Extract the (x, y) coordinate from the center of the cell holding the provided text.  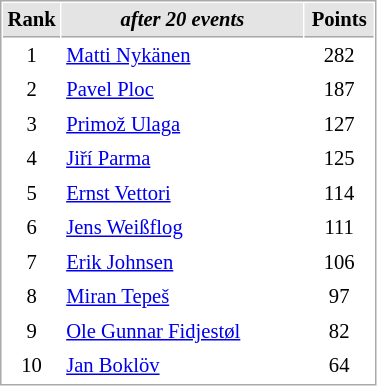
282 (340, 56)
8 (32, 296)
Pavel Ploc (183, 90)
Jiří Parma (183, 158)
9 (32, 332)
114 (340, 194)
106 (340, 262)
Ernst Vettori (183, 194)
5 (32, 194)
after 20 events (183, 20)
Ole Gunnar Fidjestøl (183, 332)
111 (340, 228)
Rank (32, 20)
Erik Johnsen (183, 262)
10 (32, 366)
Jens Weißflog (183, 228)
Matti Nykänen (183, 56)
Primož Ulaga (183, 124)
Jan Boklöv (183, 366)
82 (340, 332)
3 (32, 124)
Points (340, 20)
97 (340, 296)
2 (32, 90)
Miran Tepeš (183, 296)
1 (32, 56)
64 (340, 366)
125 (340, 158)
187 (340, 90)
6 (32, 228)
4 (32, 158)
7 (32, 262)
127 (340, 124)
